Detect which cell encompasses the target text, then output its (x, y) center coordinate. 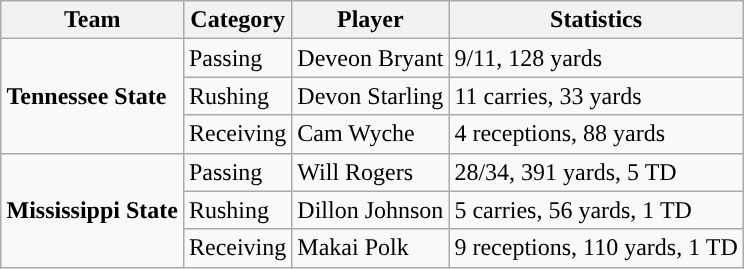
Mississippi State (92, 210)
Statistics (596, 20)
9/11, 128 yards (596, 58)
Deveon Bryant (370, 58)
Player (370, 20)
Dillon Johnson (370, 210)
28/34, 391 yards, 5 TD (596, 172)
Team (92, 20)
Will Rogers (370, 172)
Devon Starling (370, 96)
Tennessee State (92, 96)
4 receptions, 88 yards (596, 134)
11 carries, 33 yards (596, 96)
9 receptions, 110 yards, 1 TD (596, 248)
Cam Wyche (370, 134)
5 carries, 56 yards, 1 TD (596, 210)
Makai Polk (370, 248)
Category (237, 20)
